Identify which cell holds the provided text, then report its [x, y] central coordinate. 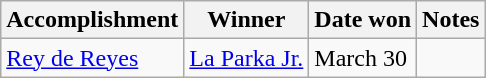
March 30 [363, 58]
La Parka Jr. [246, 58]
Rey de Reyes [92, 58]
Notes [451, 20]
Winner [246, 20]
Accomplishment [92, 20]
Date won [363, 20]
